For the text-containing cell, return its midpoint in (x, y) coordinate format. 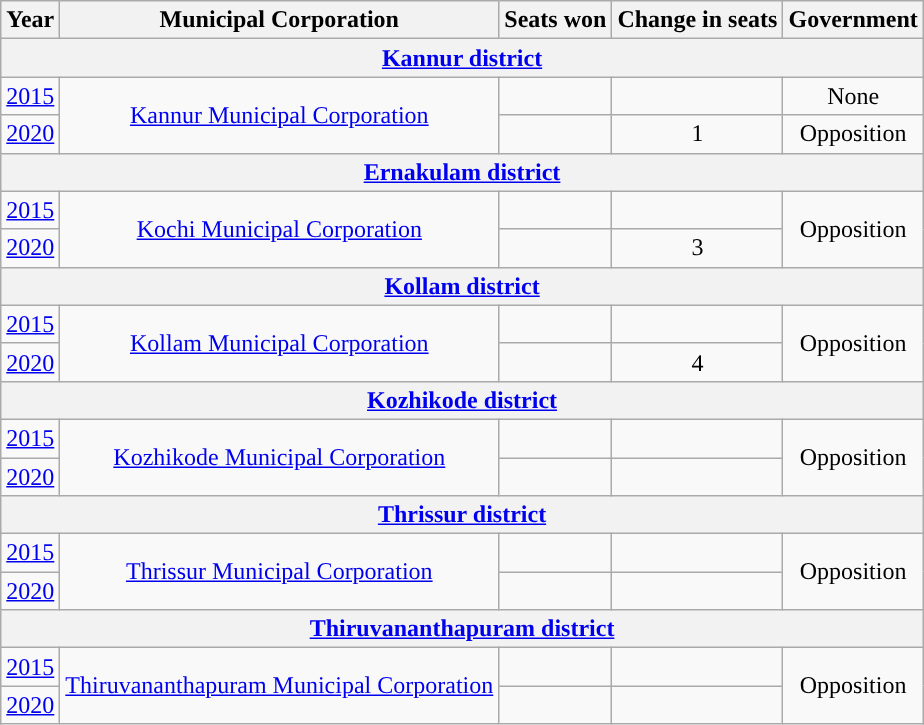
4 (698, 362)
Kannur district (462, 58)
Thiruvananthapuram Municipal Corporation (280, 686)
Change in seats (698, 20)
Thrissur Municipal Corporation (280, 572)
Kollam Municipal Corporation (280, 343)
Kannur Municipal Corporation (280, 115)
1 (698, 134)
Kozhikode Municipal Corporation (280, 457)
Thrissur district (462, 515)
Ernakulam district (462, 172)
Kochi Municipal Corporation (280, 229)
None (853, 96)
Thiruvananthapuram district (462, 629)
Seats won (556, 20)
Kozhikode district (462, 400)
Year (30, 20)
3 (698, 248)
Government (853, 20)
Kollam district (462, 286)
Municipal Corporation (280, 20)
